Return the (X, Y) coordinate for the center point of the cell that contains the specified text.  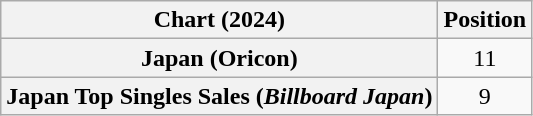
Japan Top Singles Sales (Billboard Japan) (220, 96)
11 (485, 58)
Chart (2024) (220, 20)
Position (485, 20)
9 (485, 96)
Japan (Oricon) (220, 58)
